Return (x, y) of the center of cell containing provided text 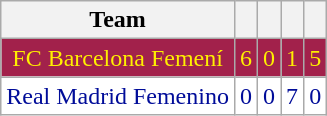
7 (292, 96)
FC Barcelona Femení (118, 58)
6 (246, 58)
Team (118, 20)
1 (292, 58)
5 (316, 58)
Real Madrid Femenino (118, 96)
